Output the [x, y] coordinate of the center of the cell containing the given text.  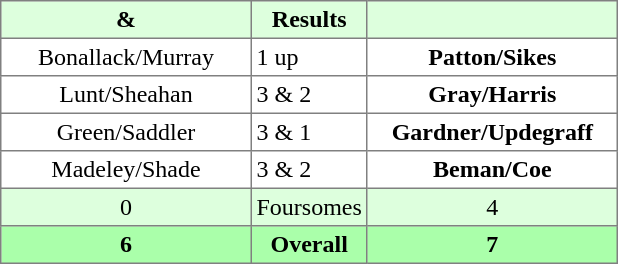
4 [492, 207]
1 up [309, 57]
Foursomes [309, 207]
Results [309, 20]
& [126, 20]
6 [126, 245]
Green/Saddler [126, 132]
Lunt/Sheahan [126, 95]
3 & 1 [309, 132]
Overall [309, 245]
Beman/Coe [492, 170]
Bonallack/Murray [126, 57]
Gray/Harris [492, 95]
Patton/Sikes [492, 57]
7 [492, 245]
Gardner/Updegraff [492, 132]
0 [126, 207]
Madeley/Shade [126, 170]
